Identify which cell holds the provided text, then report its (x, y) central coordinate. 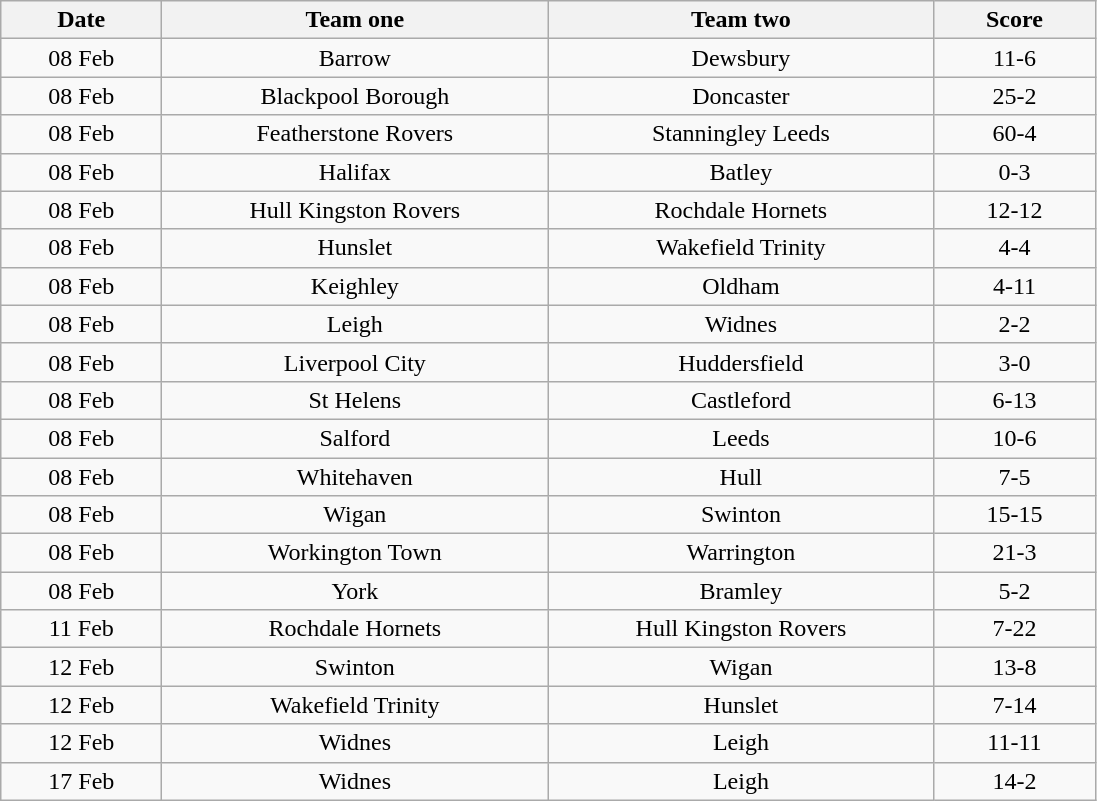
7-5 (1014, 477)
Whitehaven (355, 477)
Warrington (741, 553)
21-3 (1014, 553)
17 Feb (82, 781)
3-0 (1014, 362)
Date (82, 20)
10-6 (1014, 438)
Bramley (741, 591)
0-3 (1014, 172)
2-2 (1014, 324)
Halifax (355, 172)
25-2 (1014, 96)
Huddersfield (741, 362)
6-13 (1014, 400)
Team two (741, 20)
Castleford (741, 400)
St Helens (355, 400)
Score (1014, 20)
15-15 (1014, 515)
Workington Town (355, 553)
7-22 (1014, 629)
12-12 (1014, 210)
Doncaster (741, 96)
Hull (741, 477)
Keighley (355, 286)
York (355, 591)
4-11 (1014, 286)
11 Feb (82, 629)
Leeds (741, 438)
7-14 (1014, 705)
11-11 (1014, 743)
14-2 (1014, 781)
Barrow (355, 58)
Blackpool Borough (355, 96)
13-8 (1014, 667)
Liverpool City (355, 362)
Team one (355, 20)
60-4 (1014, 134)
5-2 (1014, 591)
4-4 (1014, 248)
11-6 (1014, 58)
Dewsbury (741, 58)
Oldham (741, 286)
Featherstone Rovers (355, 134)
Stanningley Leeds (741, 134)
Batley (741, 172)
Salford (355, 438)
